For the text-containing cell, return its midpoint in (x, y) coordinate format. 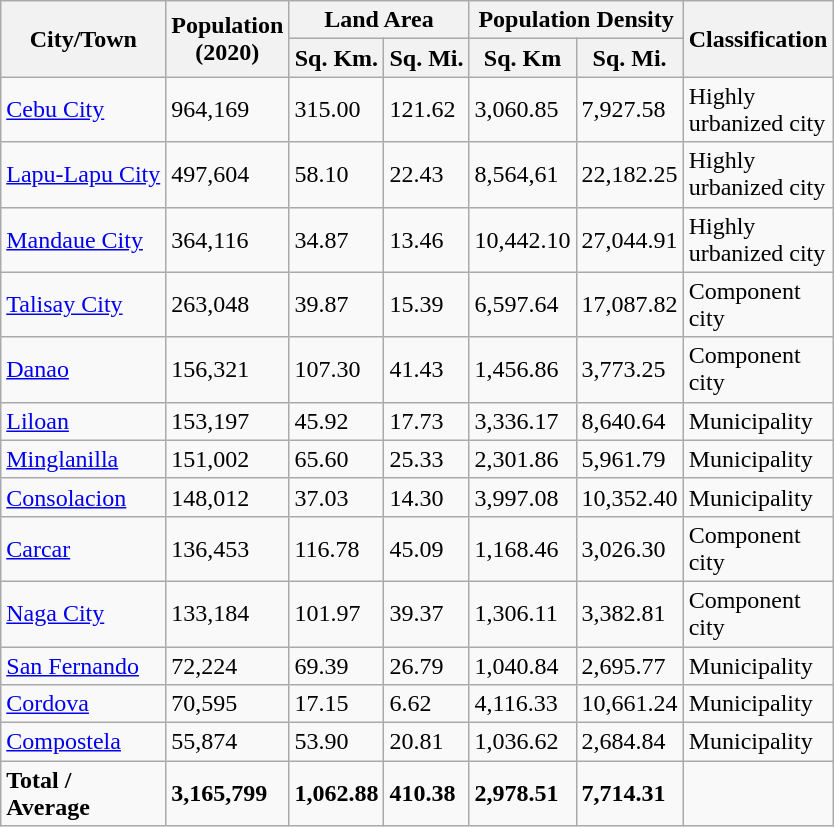
8,564,61 (522, 174)
10,442.10 (522, 240)
364,116 (228, 240)
Liloan (84, 421)
7,714.31 (630, 794)
20.81 (426, 742)
27,044.91 (630, 240)
4,116.33 (522, 704)
6,597.64 (522, 304)
3,060.85 (522, 110)
34.87 (336, 240)
1,040.84 (522, 665)
Consolacion (84, 497)
136,453 (228, 548)
1,456.86 (522, 370)
1,306.11 (522, 614)
1,036.62 (522, 742)
Population(2020) (228, 39)
San Fernando (84, 665)
107.30 (336, 370)
55,874 (228, 742)
41.43 (426, 370)
10,352.40 (630, 497)
Total /Average (84, 794)
3,773.25 (630, 370)
Compostela (84, 742)
22,182.25 (630, 174)
39.37 (426, 614)
Classification (758, 39)
5,961.79 (630, 459)
2,978.51 (522, 794)
14.30 (426, 497)
37.03 (336, 497)
2,695.77 (630, 665)
Minglanilla (84, 459)
22.43 (426, 174)
8,640.64 (630, 421)
58.10 (336, 174)
17.15 (336, 704)
69.39 (336, 665)
133,184 (228, 614)
Sq. Km (522, 58)
City/Town (84, 39)
151,002 (228, 459)
10,661.24 (630, 704)
964,169 (228, 110)
Naga City (84, 614)
13.46 (426, 240)
53.90 (336, 742)
3,026.30 (630, 548)
156,321 (228, 370)
Danao (84, 370)
101.97 (336, 614)
45.09 (426, 548)
25.33 (426, 459)
15.39 (426, 304)
17.73 (426, 421)
116.78 (336, 548)
3,165,799 (228, 794)
7,927.58 (630, 110)
1,062.88 (336, 794)
Sq. Km. (336, 58)
Population Density (576, 20)
65.60 (336, 459)
Land Area (379, 20)
Carcar (84, 548)
263,048 (228, 304)
39.87 (336, 304)
121.62 (426, 110)
153,197 (228, 421)
1,168.46 (522, 548)
45.92 (336, 421)
70,595 (228, 704)
Talisay City (84, 304)
3,997.08 (522, 497)
410.38 (426, 794)
6.62 (426, 704)
72,224 (228, 665)
148,012 (228, 497)
Cordova (84, 704)
3,336.17 (522, 421)
3,382.81 (630, 614)
26.79 (426, 665)
Cebu City (84, 110)
497,604 (228, 174)
2,684.84 (630, 742)
315.00 (336, 110)
Mandaue City (84, 240)
Lapu-Lapu City (84, 174)
2,301.86 (522, 459)
17,087.82 (630, 304)
